Capture the cell that displays the provided text and extract its (x, y) central coordinate. 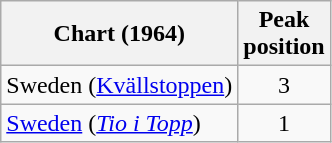
Sweden (Tio i Topp) (120, 123)
3 (284, 85)
Peakposition (284, 34)
Sweden (Kvällstoppen) (120, 85)
1 (284, 123)
Chart (1964) (120, 34)
